Pinpoint the cell where the given text exists, returning its [X, Y] midpoint coordinate. 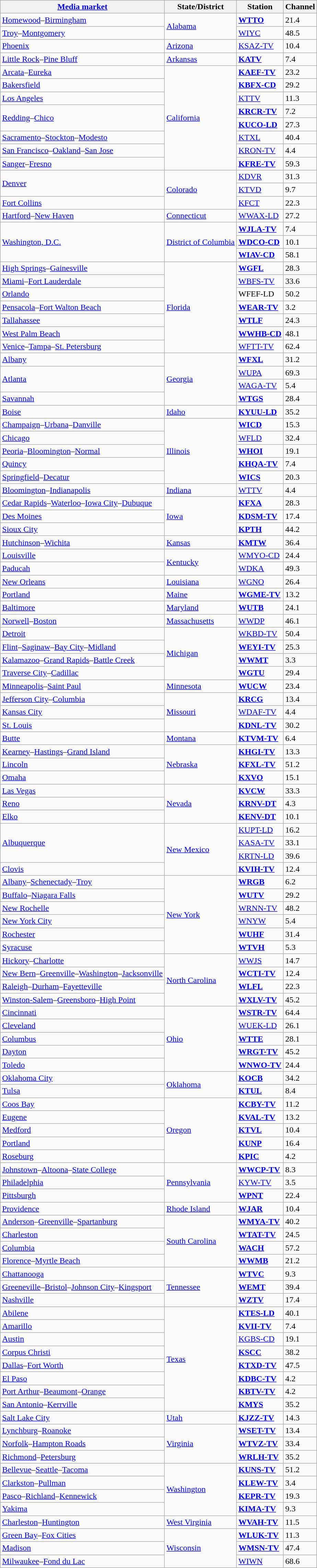
Minneapolis–Saint Paul [82, 686]
Michigan [201, 653]
Minnesota [201, 686]
44.2 [300, 529]
8.3 [300, 1169]
WWMB [260, 1261]
KHGI-TV [260, 751]
KRTN-LD [260, 856]
Arkansas [201, 59]
Utah [201, 1418]
Las Vegas [82, 790]
KENV-DT [260, 817]
South Carolina [201, 1241]
Little Rock–Pine Bluff [82, 59]
Philadelphia [82, 1182]
Clarkston–Pullman [82, 1483]
57.2 [300, 1248]
Texas [201, 1359]
Pasco–Richland–Kennewick [82, 1496]
Lincoln [82, 764]
WGFL [260, 268]
WAGA-TV [260, 386]
Wisconsin [201, 1548]
KFCT [260, 203]
High Springs–Gainesville [82, 268]
21.2 [300, 1261]
Bakersfield [82, 85]
WSTR-TV [260, 1013]
16.2 [300, 830]
Kalamazoo–Grand Rapids–Battle Creek [82, 660]
Kansas [201, 542]
15.3 [300, 425]
San Antonio–Kerrville [82, 1404]
Oklahoma [201, 1084]
33.1 [300, 843]
Station [260, 7]
Springfield–Decatur [82, 477]
WWHB-CD [260, 333]
WTAT-TV [260, 1235]
Redding–Chico [82, 118]
KSCC [260, 1352]
25.3 [300, 647]
KEPR-TV [260, 1496]
WWJS [260, 960]
WTLF [260, 320]
Clovis [82, 869]
WICD [260, 425]
KTES-LD [260, 1313]
4.3 [300, 804]
KDSM-TV [260, 516]
Alabama [201, 26]
Cincinnati [82, 1013]
KCBY-TV [260, 1104]
Colorado [201, 190]
Chattanooga [82, 1274]
Kansas City [82, 712]
WFEF-LD [260, 294]
39.6 [300, 856]
Eugene [82, 1117]
KVAL-TV [260, 1117]
Montana [201, 738]
Reno [82, 804]
Florida [201, 307]
KUPT-LD [260, 830]
WWDP [260, 621]
Cleveland [82, 1026]
WTTO [260, 20]
New Orleans [82, 582]
KXVO [260, 777]
Venice–Tampa–St. Petersburg [82, 346]
KYUU-LD [260, 412]
West Palm Beach [82, 333]
Illinois [201, 451]
Sacramento–Stockton–Modesto [82, 137]
KTUL [260, 1091]
KTVD [260, 190]
WHOI [260, 451]
Charleston [82, 1235]
St. Louis [82, 725]
Fort Collins [82, 203]
14.3 [300, 1418]
Louisiana [201, 582]
Medford [82, 1130]
11.5 [300, 1522]
KRCR-TV [260, 111]
31.4 [300, 934]
WIYC [260, 33]
31.2 [300, 359]
WWCP-TV [260, 1169]
WCTI-TV [260, 973]
WTVZ-TV [260, 1444]
North Carolina [201, 980]
9.7 [300, 190]
Dallas–Fort Worth [82, 1365]
New Rochelle [82, 908]
Traverse City–Cadillac [82, 673]
Orlando [82, 294]
33.4 [300, 1444]
48.5 [300, 33]
Norwell–Boston [82, 621]
KVII-TV [260, 1326]
50.4 [300, 634]
Madison [82, 1548]
WZTV [260, 1300]
WWAX-LD [260, 216]
Columbia [82, 1248]
62.4 [300, 346]
23.2 [300, 72]
Abilene [82, 1313]
50.2 [300, 294]
Atlanta [82, 379]
Kearney–Hastings–Grand Island [82, 751]
WDCO-CD [260, 242]
Richmond–Petersburg [82, 1457]
47.4 [300, 1548]
Hickory–Charlotte [82, 960]
Hartford–New Haven [82, 216]
Champaign–Urbana–Danville [82, 425]
40.4 [300, 137]
WEYI-TV [260, 647]
40.2 [300, 1222]
WRLH-TV [260, 1457]
6.4 [300, 738]
WTVH [260, 947]
Connecticut [201, 216]
KDNL-TV [260, 725]
Peoria–Bloomington–Normal [82, 451]
Missouri [201, 712]
46.1 [300, 621]
7.2 [300, 111]
Pennsylvania [201, 1182]
32.4 [300, 438]
WUHF [260, 934]
16.4 [300, 1143]
Boise [82, 412]
Tallahassee [82, 320]
Buffalo–Niagara Falls [82, 895]
KUCO-LD [260, 124]
Ohio [201, 1039]
19.3 [300, 1496]
KFXA [260, 503]
El Paso [82, 1378]
8.4 [300, 1091]
Bloomington–Indianapolis [82, 490]
58.1 [300, 255]
Rhode Island [201, 1208]
Flint–Saginaw–Bay City–Midland [82, 647]
WKBD-TV [260, 634]
Des Moines [82, 516]
Hutchinson–Wichita [82, 542]
WUCW [260, 686]
21.4 [300, 20]
KGBS-CD [260, 1339]
Corpus Christi [82, 1352]
WACH [260, 1248]
WNWO-TV [260, 1065]
KJZZ-TV [260, 1418]
KTTV [260, 98]
13.3 [300, 751]
KAEF-TV [260, 72]
24.1 [300, 608]
Norfolk–Hampton Roads [82, 1444]
Miami–Fort Lauderdale [82, 281]
KPTH [260, 529]
Anderson–Greenville–Spartanburg [82, 1222]
24.5 [300, 1235]
Pittsburgh [82, 1195]
Nebraska [201, 764]
KASA-TV [260, 843]
WUTB [260, 608]
33.6 [300, 281]
WBFS-TV [260, 281]
KRCG [260, 699]
Virginia [201, 1444]
68.6 [300, 1561]
Elko [82, 817]
KATV [260, 59]
Chicago [82, 438]
New Mexico [201, 849]
3.2 [300, 307]
Nevada [201, 803]
Albany–Schenectady–Troy [82, 882]
Baltimore [82, 608]
WEAR-TV [260, 307]
Channel [300, 7]
Washington, D.C. [82, 242]
Johnstown–Altoona–State College [82, 1169]
Raleigh–Durham–Fayetteville [82, 986]
KHQA-TV [260, 464]
WJLA-TV [260, 229]
24.3 [300, 320]
West Virginia [201, 1522]
29.4 [300, 673]
Milwaukee–Fond du Lac [82, 1561]
69.3 [300, 372]
Oregon [201, 1130]
WXLV-TV [260, 1000]
KYW-TV [260, 1182]
District of Columbia [201, 242]
Oklahoma City [82, 1078]
Port Arthur–Beaumont–Orange [82, 1391]
WTTV [260, 490]
WDAF-TV [260, 712]
Green Bay–Fox Cities [82, 1535]
KDBC-TV [260, 1378]
KPIC [260, 1156]
Media market [82, 7]
Butte [82, 738]
Coos Bay [82, 1104]
WGTU [260, 673]
WVAH-TV [260, 1522]
31.3 [300, 177]
Omaha [82, 777]
KBTV-TV [260, 1391]
48.1 [300, 333]
Iowa [201, 516]
Arizona [201, 46]
KUNS-TV [260, 1470]
Nashville [82, 1300]
39.4 [300, 1287]
3.3 [300, 660]
Indiana [201, 490]
Washington [201, 1489]
WRNN-TV [260, 908]
KFXL-TV [260, 764]
WUPA [260, 372]
Sanger–Fresno [82, 164]
WUTV [260, 895]
14.7 [300, 960]
Homewood–Birmingham [82, 20]
WPNT [260, 1195]
KBFX-CD [260, 85]
Winston-Salem–Greensboro–High Point [82, 1000]
Denver [82, 183]
5.3 [300, 947]
WFTT-TV [260, 346]
WUEK-LD [260, 1026]
Detroit [82, 634]
WLFL [260, 986]
Quincy [82, 464]
State/District [201, 7]
Massachusetts [201, 621]
KVIH-TV [260, 869]
KMTW [260, 542]
49.3 [300, 568]
Tennessee [201, 1287]
KVCW [260, 790]
3.5 [300, 1182]
New Bern–Greenville–Washington–Jacksonville [82, 973]
Syracuse [82, 947]
WTVC [260, 1274]
WSET-TV [260, 1431]
KDVR [260, 177]
Greeneville–Bristol–Johnson City–Kingsport [82, 1287]
Savannah [82, 399]
WFXL [260, 359]
Toledo [82, 1065]
WEMT [260, 1287]
WFLD [260, 438]
Albuquerque [82, 843]
Salt Lake City [82, 1418]
WICS [260, 477]
San Francisco–Oakland–San Jose [82, 150]
KTVM-TV [260, 738]
26.4 [300, 582]
59.3 [300, 164]
28.1 [300, 1039]
3.4 [300, 1483]
Roseburg [82, 1156]
New York [201, 915]
64.4 [300, 1013]
Louisville [82, 555]
WIWN [260, 1561]
40.1 [300, 1313]
Idaho [201, 412]
WGME-TV [260, 595]
KRON-TV [260, 150]
22.4 [300, 1195]
KLEW-TV [260, 1483]
Columbus [82, 1039]
Los Angeles [82, 98]
Austin [82, 1339]
Arcata–Eureka [82, 72]
WJAR [260, 1208]
KSAZ-TV [260, 46]
11.2 [300, 1104]
Jefferson City–Columbia [82, 699]
Cedar Rapids–Waterloo–Iowa City–Dubuque [82, 503]
27.3 [300, 124]
WMYO-CD [260, 555]
Providence [82, 1208]
Dayton [82, 1052]
Pensacola–Fort Walton Beach [82, 307]
KUNP [260, 1143]
26.1 [300, 1026]
Troy–Montgomery [82, 33]
36.4 [300, 542]
Rochester [82, 934]
Amarillo [82, 1326]
KRNV-DT [260, 804]
Maryland [201, 608]
KMYS [260, 1404]
KTXL [260, 137]
48.2 [300, 908]
New York City [82, 921]
WWMT [260, 660]
Kentucky [201, 562]
WTTE [260, 1039]
Georgia [201, 379]
KOCB [260, 1078]
KFRE-TV [260, 164]
WDKA [260, 568]
Bellevue–Seattle–Tacoma [82, 1470]
Phoenix [82, 46]
Yakima [82, 1509]
WIAV-CD [260, 255]
38.2 [300, 1352]
6.2 [300, 882]
Paducah [82, 568]
34.2 [300, 1078]
Florence–Myrtle Beach [82, 1261]
27.2 [300, 216]
WLUK-TV [260, 1535]
15.1 [300, 777]
KTXD-TV [260, 1365]
30.2 [300, 725]
23.4 [300, 686]
Albany [82, 359]
KIMA-TV [260, 1509]
Tulsa [82, 1091]
WMSN-TV [260, 1548]
47.5 [300, 1365]
California [201, 118]
33.3 [300, 790]
WRGT-TV [260, 1052]
WNYW [260, 921]
WGNO [260, 582]
Maine [201, 595]
28.4 [300, 399]
WTGS [260, 399]
WMYA-TV [260, 1222]
Charleston–Huntington [82, 1522]
20.3 [300, 477]
WRGB [260, 882]
Sioux City [82, 529]
Lynchburg–Roanoke [82, 1431]
KTVL [260, 1130]
